Pinpoint the cell where the given text exists, returning its [X, Y] midpoint coordinate. 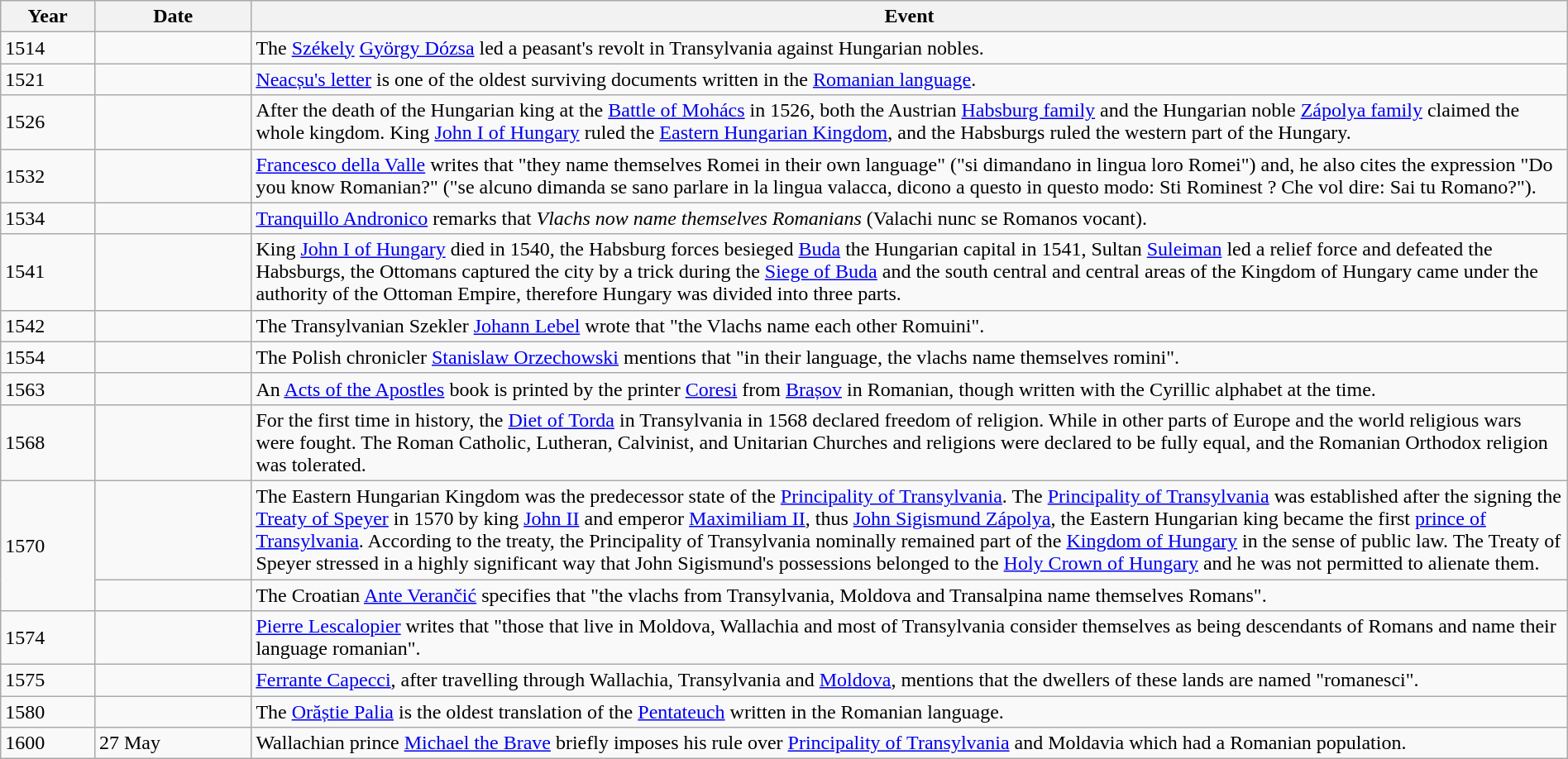
1541 [48, 272]
1574 [48, 638]
An Acts of the Apostles book is printed by the printer Coresi from Brașov in Romanian, though written with the Cyrillic alphabet at the time. [910, 389]
1521 [48, 79]
1514 [48, 48]
1570 [48, 546]
The Polish chronicler Stanislaw Orzechowski mentions that "in their language, the vlachs name themselves romini". [910, 357]
Event [910, 17]
1600 [48, 743]
1563 [48, 389]
The Croatian Ante Verančić specifies that "the vlachs from Transylvania, Moldova and Transalpina name themselves Romans". [910, 594]
Year [48, 17]
The Transylvanian Szekler Johann Lebel wrote that "the Vlachs name each other Romuini". [910, 326]
1534 [48, 218]
1568 [48, 442]
1542 [48, 326]
Neacșu's letter is one of the oldest surviving documents written in the Romanian language. [910, 79]
Ferrante Capecci, after travelling through Wallachia, Transylvania and Moldova, mentions that the dwellers of these lands are named "romanesci". [910, 680]
Tranquillo Andronico remarks that Vlachs now name themselves Romanians (Valachi nunc se Romanos vocant). [910, 218]
Wallachian prince Michael the Brave briefly imposes his rule over Principality of Transylvania and Moldavia which had a Romanian population. [910, 743]
The Székely György Dózsa led a peasant's revolt in Transylvania against Hungarian nobles. [910, 48]
1532 [48, 175]
Date [172, 17]
1554 [48, 357]
The Orăștie Palia is the oldest translation of the Pentateuch written in the Romanian language. [910, 712]
1526 [48, 122]
27 May [172, 743]
1575 [48, 680]
1580 [48, 712]
